Detect which cell encompasses the target text, then output its [X, Y] center coordinate. 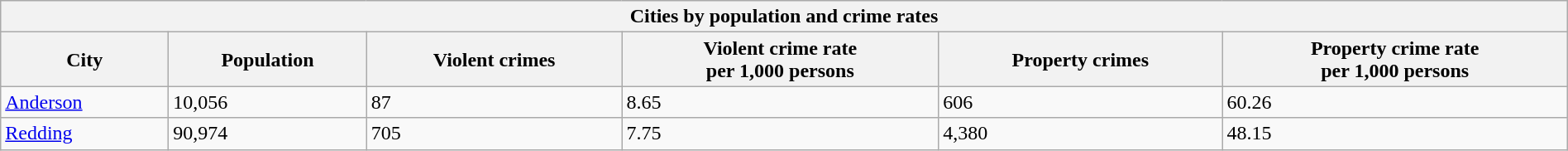
60.26 [1394, 102]
Anderson [84, 102]
Population [268, 60]
4,380 [1080, 134]
Violent crime rateper 1,000 persons [781, 60]
Redding [84, 134]
Property crimes [1080, 60]
48.15 [1394, 134]
Cities by population and crime rates [784, 17]
Violent crimes [495, 60]
705 [495, 134]
606 [1080, 102]
90,974 [268, 134]
City [84, 60]
87 [495, 102]
8.65 [781, 102]
7.75 [781, 134]
10,056 [268, 102]
Property crime rateper 1,000 persons [1394, 60]
